Return (X, Y) of the center of cell containing provided text 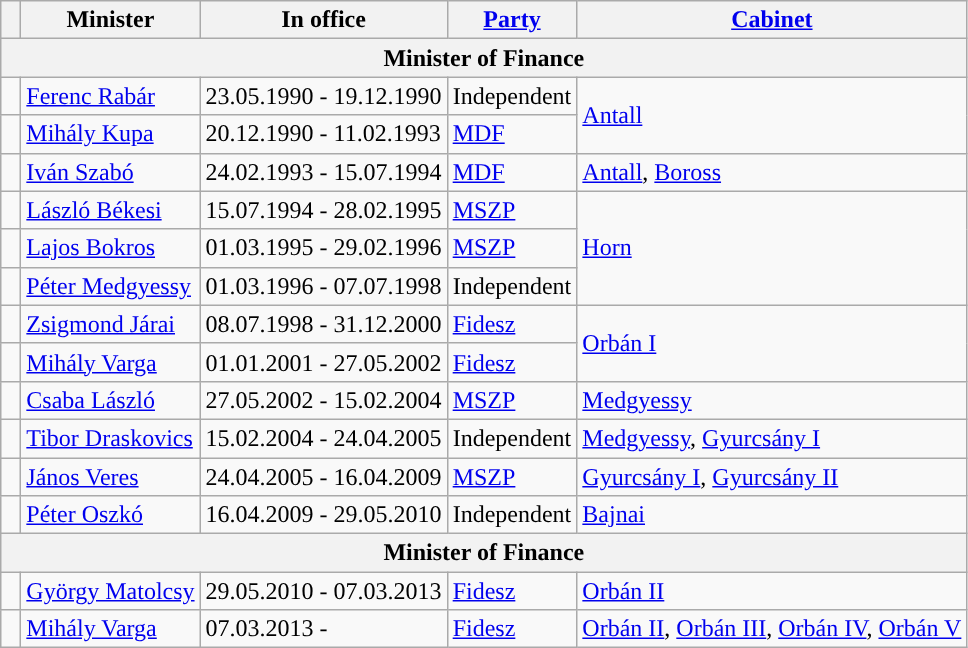
23.05.1990 - 19.12.1990 (324, 96)
János Veres (110, 477)
Orbán II (772, 591)
15.02.2004 - 24.04.2005 (324, 438)
György Matolcsy (110, 591)
Party (512, 20)
01.03.1996 - 07.07.1998 (324, 286)
24.04.2005 - 16.04.2009 (324, 477)
Zsigmond Járai (110, 324)
Horn (772, 248)
Péter Medgyessy (110, 286)
01.01.2001 - 27.05.2002 (324, 362)
Mihály Kupa (110, 134)
24.02.1993 - 15.07.1994 (324, 172)
Antall, Boross (772, 172)
16.04.2009 - 29.05.2010 (324, 515)
27.05.2002 - 15.02.2004 (324, 400)
Antall (772, 115)
Medgyessy, Gyurcsány I (772, 438)
29.05.2010 - 07.03.2013 (324, 591)
Csaba László (110, 400)
Péter Oszkó (110, 515)
08.07.1998 - 31.12.2000 (324, 324)
Minister (110, 20)
20.12.1990 - 11.02.1993 (324, 134)
Orbán I (772, 343)
15.07.1994 - 28.02.1995 (324, 210)
Ferenc Rabár (110, 96)
In office (324, 20)
Cabinet (772, 20)
Orbán II, Orbán III, Orbán IV, Orbán V (772, 629)
Bajnai (772, 515)
László Békesi (110, 210)
Medgyessy (772, 400)
Iván Szabó (110, 172)
Gyurcsány I, Gyurcsány II (772, 477)
Lajos Bokros (110, 248)
01.03.1995 - 29.02.1996 (324, 248)
07.03.2013 - (324, 629)
Tibor Draskovics (110, 438)
